Provide the [x, y] coordinate of the cell's center where the given text is located.  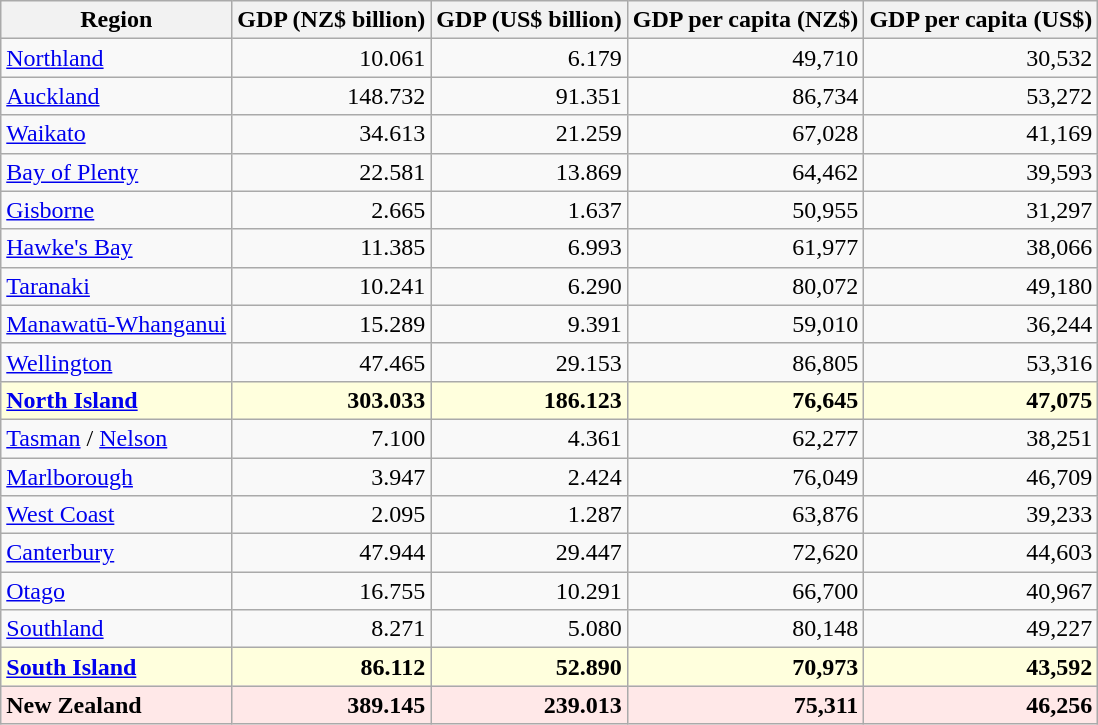
8.271 [332, 629]
GDP (US$ billion) [529, 20]
Gisborne [116, 210]
3.947 [332, 477]
6.290 [529, 286]
Waikato [116, 134]
86,734 [746, 96]
22.581 [332, 172]
10.061 [332, 58]
Northland [116, 58]
52.890 [529, 667]
62,277 [746, 438]
Hawke's Bay [116, 248]
Wellington [116, 362]
61,977 [746, 248]
47,075 [981, 400]
Taranaki [116, 286]
1.287 [529, 515]
11.385 [332, 248]
63,876 [746, 515]
6.993 [529, 248]
North Island [116, 400]
Manawatū-Whanganui [116, 324]
80,072 [746, 286]
75,311 [746, 705]
9.391 [529, 324]
186.123 [529, 400]
29.447 [529, 553]
39,593 [981, 172]
76,049 [746, 477]
38,066 [981, 248]
10.291 [529, 591]
West Coast [116, 515]
80,148 [746, 629]
41,169 [981, 134]
Region [116, 20]
4.361 [529, 438]
2.095 [332, 515]
43,592 [981, 667]
New Zealand [116, 705]
53,272 [981, 96]
1.637 [529, 210]
Marlborough [116, 477]
40,967 [981, 591]
10.241 [332, 286]
29.153 [529, 362]
47.465 [332, 362]
67,028 [746, 134]
31,297 [981, 210]
49,227 [981, 629]
389.145 [332, 705]
5.080 [529, 629]
2.424 [529, 477]
GDP per capita (US$) [981, 20]
30,532 [981, 58]
86.112 [332, 667]
86,805 [746, 362]
38,251 [981, 438]
15.289 [332, 324]
148.732 [332, 96]
21.259 [529, 134]
36,244 [981, 324]
303.033 [332, 400]
46,709 [981, 477]
50,955 [746, 210]
39,233 [981, 515]
44,603 [981, 553]
49,180 [981, 286]
66,700 [746, 591]
49,710 [746, 58]
16.755 [332, 591]
34.613 [332, 134]
13.869 [529, 172]
76,645 [746, 400]
239.013 [529, 705]
53,316 [981, 362]
GDP (NZ$ billion) [332, 20]
2.665 [332, 210]
Bay of Plenty [116, 172]
91.351 [529, 96]
GDP per capita (NZ$) [746, 20]
South Island [116, 667]
Canterbury [116, 553]
Southland [116, 629]
Tasman / Nelson [116, 438]
47.944 [332, 553]
Otago [116, 591]
7.100 [332, 438]
72,620 [746, 553]
46,256 [981, 705]
64,462 [746, 172]
6.179 [529, 58]
70,973 [746, 667]
Auckland [116, 96]
59,010 [746, 324]
